Output the (X, Y) coordinate of the center of the cell containing the given text.  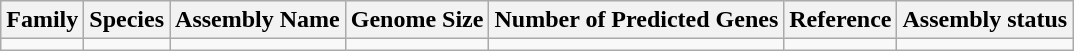
Species (127, 20)
Assembly status (985, 20)
Family (42, 20)
Reference (840, 20)
Assembly Name (258, 20)
Genome Size (417, 20)
Number of Predicted Genes (636, 20)
